For the text-containing cell, return its midpoint in (x, y) coordinate format. 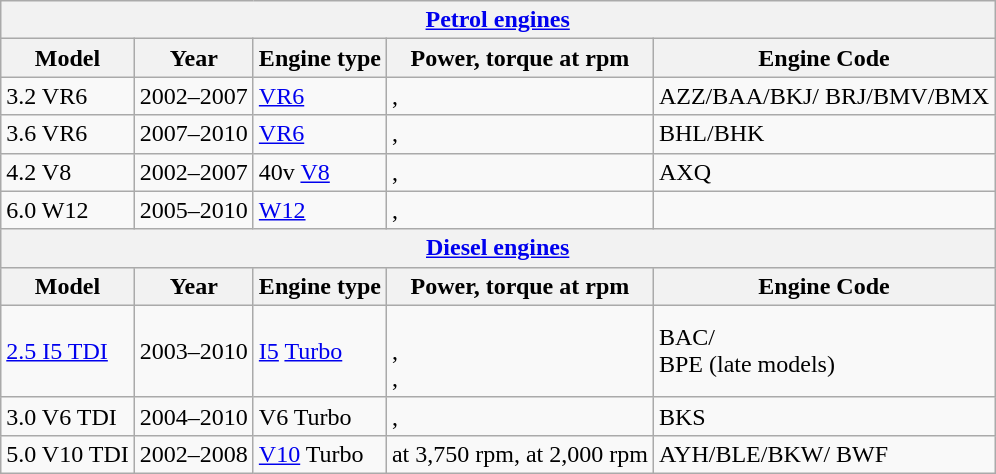
BKS (824, 416)
2.5 I5 TDI (68, 351)
AZZ/BAA/BKJ/ BRJ/BMV/BMX (824, 96)
AYH/BLE/BKW/ BWF (824, 454)
, , (520, 351)
AXQ (824, 172)
V10 Turbo (320, 454)
3.6 VR6 (68, 134)
2002–2008 (194, 454)
2004–2010 (194, 416)
Diesel engines (498, 248)
4.2 V8 (68, 172)
I5 Turbo (320, 351)
6.0 W12 (68, 210)
3.0 V6 TDI (68, 416)
2005–2010 (194, 210)
BHL/BHK (824, 134)
W12 (320, 210)
2003–2010 (194, 351)
2007–2010 (194, 134)
3.2 VR6 (68, 96)
40v V8 (320, 172)
V6 Turbo (320, 416)
BAC/BPE (late models) (824, 351)
Petrol engines (498, 20)
5.0 V10 TDI (68, 454)
at 3,750 rpm, at 2,000 rpm (520, 454)
